Identify which cell holds the provided text, then report its [X, Y] central coordinate. 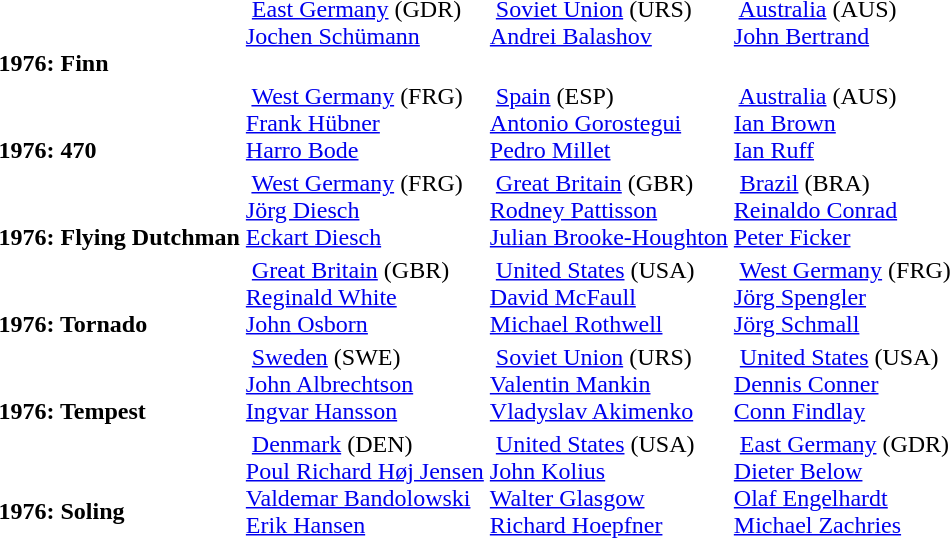
Soviet Union (URS)Valentin MankinVladyslav Akimenko [608, 384]
West Germany (FRG)Jörg DieschEckart Diesch [364, 210]
Spain (ESP)Antonio GorosteguiPedro Millet [608, 123]
Great Britain (GBR)Rodney PattissonJulian Brooke-Houghton [608, 210]
Sweden (SWE)John AlbrechtsonIngvar Hansson [364, 384]
Great Britain (GBR)Reginald WhiteJohn Osborn [364, 297]
West Germany (FRG)Frank HübnerHarro Bode [364, 123]
United States (USA)David McFaullMichael Rothwell [608, 297]
